Provide the (X, Y) coordinate of the cell's center where the given text is located.  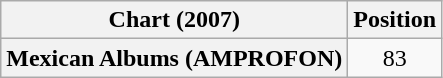
Chart (2007) (174, 20)
83 (395, 58)
Position (395, 20)
Mexican Albums (AMPROFON) (174, 58)
